Scan for the cell matching the given text and deliver its [X, Y] coordinate at center. 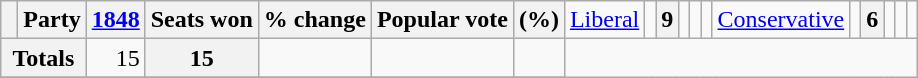
% change [314, 20]
Conservative [781, 20]
6 [872, 20]
9 [668, 20]
Totals [44, 58]
1848 [116, 20]
Popular vote [442, 20]
Liberal [604, 20]
(%) [538, 20]
Party [52, 20]
Seats won [202, 20]
